From the cell containing the given text, extract its center point as [X, Y] coordinate. 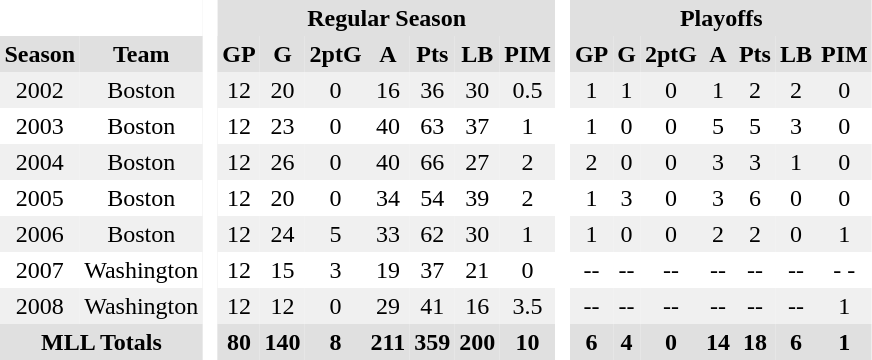
2002 [40, 90]
24 [282, 234]
34 [388, 198]
29 [388, 306]
80 [239, 342]
41 [432, 306]
10 [528, 342]
MLL Totals [102, 342]
2008 [40, 306]
21 [478, 270]
66 [432, 162]
211 [388, 342]
39 [478, 198]
54 [432, 198]
359 [432, 342]
0.5 [528, 90]
2005 [40, 198]
Regular Season [387, 18]
33 [388, 234]
2007 [40, 270]
27 [478, 162]
15 [282, 270]
19 [388, 270]
140 [282, 342]
26 [282, 162]
4 [627, 342]
- - [844, 270]
62 [432, 234]
63 [432, 126]
2004 [40, 162]
Season [40, 54]
2006 [40, 234]
Team [142, 54]
2003 [40, 126]
200 [478, 342]
8 [336, 342]
Playoffs [721, 18]
36 [432, 90]
23 [282, 126]
18 [754, 342]
14 [718, 342]
3.5 [528, 306]
